Find where the given text appears and provide that cell's center as [x, y] coordinate. 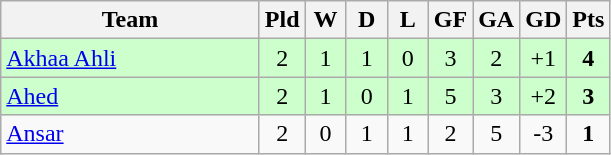
Team [130, 20]
-3 [544, 134]
GA [496, 20]
Pts [588, 20]
Akhaa Ahli [130, 58]
GD [544, 20]
D [366, 20]
GF [450, 20]
Pld [282, 20]
Ansar [130, 134]
4 [588, 58]
L [408, 20]
Ahed [130, 96]
+2 [544, 96]
W [326, 20]
+1 [544, 58]
